Identify which cell holds the provided text, then report its (x, y) central coordinate. 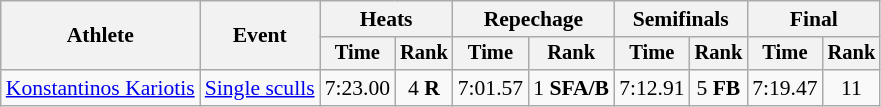
Konstantinos Kariotis (100, 88)
11 (852, 88)
4 R (424, 88)
7:12.91 (652, 88)
Final (814, 19)
Athlete (100, 36)
Event (260, 36)
7:19.47 (784, 88)
Semifinals (680, 19)
5 FB (719, 88)
7:23.00 (358, 88)
1 SFA/B (571, 88)
Heats (386, 19)
Repechage (534, 19)
7:01.57 (490, 88)
Single sculls (260, 88)
